Extract the (x, y) coordinate from the center of the cell holding the provided text.  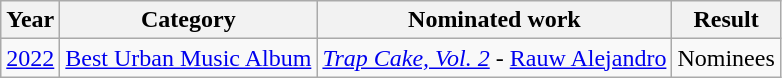
Result (726, 20)
Best Urban Music Album (188, 58)
Year (30, 20)
Nominated work (494, 20)
2022 (30, 58)
Category (188, 20)
Nominees (726, 58)
Trap Cake, Vol. 2 - Rauw Alejandro (494, 58)
